Scan for the cell matching the given text and deliver its [X, Y] coordinate at center. 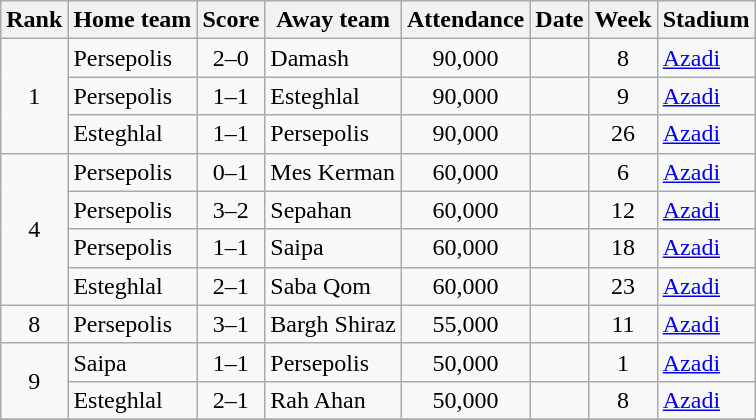
11 [623, 324]
18 [623, 248]
Stadium [706, 20]
Home team [132, 20]
Date [560, 20]
3–1 [231, 324]
Week [623, 20]
2–0 [231, 58]
26 [623, 134]
6 [623, 172]
23 [623, 286]
Damash [334, 58]
Mes Kerman [334, 172]
4 [34, 229]
55,000 [465, 324]
Rank [34, 20]
Attendance [465, 20]
0–1 [231, 172]
Bargh Shiraz [334, 324]
3–2 [231, 210]
12 [623, 210]
Away team [334, 20]
Saba Qom [334, 286]
Sepahan [334, 210]
Rah Ahan [334, 400]
Score [231, 20]
